Find where the given text appears and provide that cell's center as [x, y] coordinate. 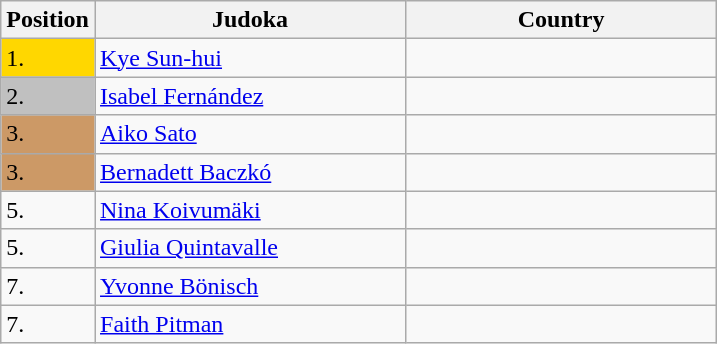
Nina Koivumäki [250, 210]
Aiko Sato [250, 134]
1. [48, 58]
Bernadett Baczkó [250, 172]
Judoka [250, 20]
2. [48, 96]
Position [48, 20]
Country [562, 20]
Yvonne Bönisch [250, 286]
Faith Pitman [250, 324]
Isabel Fernández [250, 96]
Giulia Quintavalle [250, 248]
Kye Sun-hui [250, 58]
